Pinpoint the cell where the given text exists, returning its (x, y) midpoint coordinate. 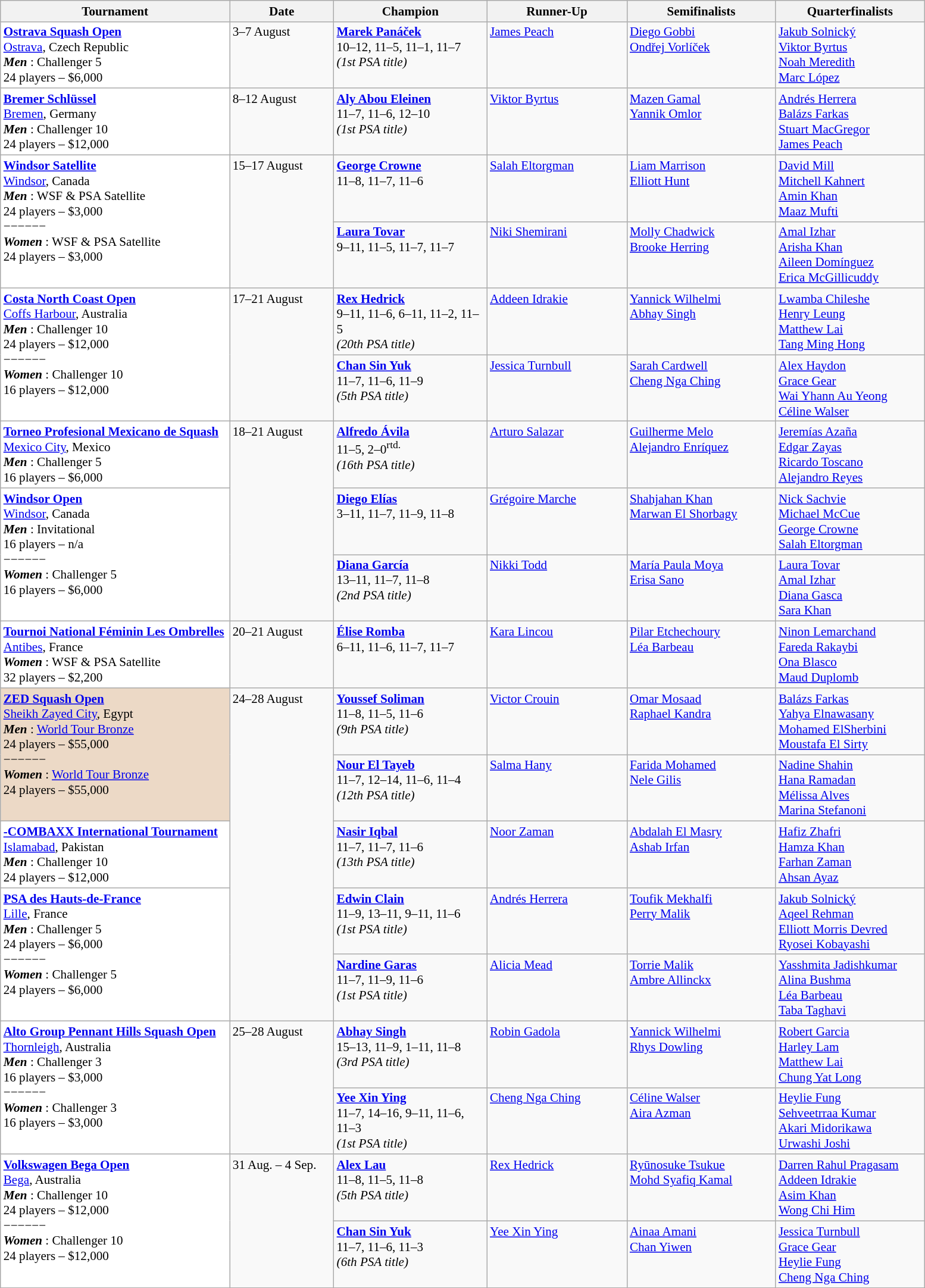
Addeen Idrakie (557, 321)
Volkswagen Bega Open Bega, Australia Men : Challenger 1024 players – $12,000−−−−−− Women : Challenger 1024 players – $12,000 (115, 1221)
3–7 August (282, 55)
25–28 August (282, 1087)
María Paula Moya Erisa Sano (701, 588)
Jeremías Azaña Edgar Zayas Ricardo Toscano Alejandro Reyes (850, 455)
Élise Romba6–11, 11–6, 11–7, 11–7 (411, 655)
31 Aug. – 4 Sep. (282, 1221)
Semifinalists (701, 11)
Costa North Coast Open Coffs Harbour, Australia Men : Challenger 1024 players – $12,000−−−−−− Women : Challenger 1016 players – $12,000 (115, 355)
Tournoi National Féminin Les Ombrelles Antibes, France Women : WSF & PSA Satellite32 players – $2,200 (115, 655)
Salma Hany (557, 788)
Andrés Herrera Balázs Farkas Stuart MacGregor James Peach (850, 121)
Yee Xin Ying (557, 1254)
Amal Izhar Arisha Khan Aileen Domínguez Erica McGillicuddy (850, 255)
24–28 August (282, 855)
Molly Chadwick Brooke Herring (701, 255)
Robin Gadola (557, 1054)
Edwin Clain11–9, 13–11, 9–11, 11–6(1st PSA title) (411, 921)
Alto Group Pennant Hills Squash Open Thornleigh, Australia Men : Challenger 316 players – $3,000−−−−−− Women : Challenger 316 players – $3,000 (115, 1087)
Pilar Etchechoury Léa Barbeau (701, 655)
Kara Lincou (557, 655)
Chan Sin Yuk11–7, 11–6, 11–3(6th PSA title) (411, 1254)
Jessica Turnbull Grace Gear Heylie Fung Cheng Nga Ching (850, 1254)
Diego Gobbi Ondřej Vorlíček (701, 55)
Alex Lau11–8, 11–5, 11–8(5th PSA title) (411, 1187)
Jakub Solnický Viktor Byrtus Noah Meredith Marc López (850, 55)
Toufik Mekhalfi Perry Malik (701, 921)
Chan Sin Yuk11–7, 11–6, 11–9(5th PSA title) (411, 388)
Alex Haydon Grace Gear Wai Yhann Au Yeong Céline Walser (850, 388)
George Crowne11–8, 11–7, 11–6 (411, 188)
Runner-Up (557, 11)
Yannick Wilhelmi Rhys Dowling (701, 1054)
Jakub Solnický Aqeel Rehman Elliott Morris Devred Ryosei Kobayashi (850, 921)
Marek Panáček10–12, 11–5, 11–1, 11–7(1st PSA title) (411, 55)
Ryūnosuke Tsukue Mohd Syafiq Kamal (701, 1187)
Laura Tovar Amal Izhar Diana Gasca Sara Khan (850, 588)
Nadine Shahin Hana Ramadan Mélissa Alves Marina Stefanoni (850, 788)
Ainaa Amani Chan Yiwen (701, 1254)
17–21 August (282, 355)
Abdalah El Masry Ashab Irfan (701, 855)
18–21 August (282, 521)
Nardine Garas11–7, 11–9, 11–6(1st PSA title) (411, 987)
Date (282, 11)
Ostrava Squash Open Ostrava, Czech Republic Men : Challenger 524 players – $6,000 (115, 55)
Laura Tovar9–11, 11–5, 11–7, 11–7 (411, 255)
Bremer Schlüssel Bremen, Germany Men : Challenger 1024 players – $12,000 (115, 121)
Yasshmita Jadishkumar Alina Bushma Léa Barbeau Taba Taghavi (850, 987)
8–12 August (282, 121)
Mazen Gamal Yannik Omlor (701, 121)
Jessica Turnbull (557, 388)
Champion (411, 11)
Nick Sachvie Michael McCue George Crowne Salah Eltorgman (850, 521)
PSA des Hauts-de-France Lille, France Men : Challenger 524 players – $6,000−−−−−− Women : Challenger 524 players – $6,000 (115, 954)
Grégoire Marche (557, 521)
Diana García13–11, 11–7, 11–8(2nd PSA title) (411, 588)
ZED Squash Open Sheikh Zayed City, Egypt Men : World Tour Bronze24 players – $55,000−−−−−− Women : World Tour Bronze24 players – $55,000 (115, 755)
15–17 August (282, 221)
Nikki Todd (557, 588)
Lwamba Chileshe Henry Leung Matthew Lai Tang Ming Hong (850, 321)
Hafiz Zhafri Hamza Khan Farhan Zaman Ahsan Ayaz (850, 855)
-COMBAXX International Tournament Islamabad, Pakistan Men : Challenger 1024 players – $12,000 (115, 855)
Alfredo Ávila11–5, 2–0rtd.(16th PSA title) (411, 455)
Andrés Herrera (557, 921)
Robert Garcia Harley Lam Matthew Lai Chung Yat Long (850, 1054)
Farida Mohamed Nele Gilis (701, 788)
David Mill Mitchell Kahnert Amin Khan Maaz Mufti (850, 188)
Niki Shemirani (557, 255)
Viktor Byrtus (557, 121)
James Peach (557, 55)
Guilherme Melo Alejandro Enríquez (701, 455)
Shahjahan Khan Marwan El Shorbagy (701, 521)
Rex Hedrick9–11, 11–6, 6–11, 11–2, 11–5(20th PSA title) (411, 321)
Aly Abou Eleinen11–7, 11–6, 12–10(1st PSA title) (411, 121)
Arturo Salazar (557, 455)
Torrie Malik Ambre Allinckx (701, 987)
Quarterfinalists (850, 11)
Noor Zaman (557, 855)
20–21 August (282, 655)
Diego Elías3–11, 11–7, 11–9, 11–8 (411, 521)
Omar Mosaad Raphael Kandra (701, 721)
Céline Walser Aira Azman (701, 1121)
Heylie Fung Sehveetrraa Kumar Akari Midorikawa Urwashi Joshi (850, 1121)
Cheng Nga Ching (557, 1121)
Alicia Mead (557, 987)
Yannick Wilhelmi Abhay Singh (701, 321)
Yee Xin Ying11–7, 14–16, 9–11, 11–6, 11–3(1st PSA title) (411, 1121)
Windsor Satellite Windsor, Canada Men : WSF & PSA Satellite24 players – $3,000−−−−−− Women : WSF & PSA Satellite24 players – $3,000 (115, 221)
Salah Eltorgman (557, 188)
Darren Rahul Pragasam Addeen Idrakie Asim Khan Wong Chi Him (850, 1187)
Youssef Soliman11–8, 11–5, 11–6(9th PSA title) (411, 721)
Abhay Singh15–13, 11–9, 1–11, 11–8(3rd PSA title) (411, 1054)
Ninon Lemarchand Fareda Rakaybi Ona Blasco Maud Duplomb (850, 655)
Tournament (115, 11)
Windsor Open Windsor, Canada Men : Invitational16 players – n/a−−−−−− Women : Challenger 516 players – $6,000 (115, 555)
Sarah Cardwell Cheng Nga Ching (701, 388)
Nasir Iqbal11–7, 11–7, 11–6(13th PSA title) (411, 855)
Rex Hedrick (557, 1187)
Liam Marrison Elliott Hunt (701, 188)
Torneo Profesional Mexicano de Squash Mexico City, Mexico Men : Challenger 516 players – $6,000 (115, 455)
Victor Crouin (557, 721)
Nour El Tayeb11–7, 12–14, 11–6, 11–4(12th PSA title) (411, 788)
Balázs Farkas Yahya Elnawasany Mohamed ElSherbini Moustafa El Sirty (850, 721)
